Output the [X, Y] coordinate of the center of the cell containing the given text.  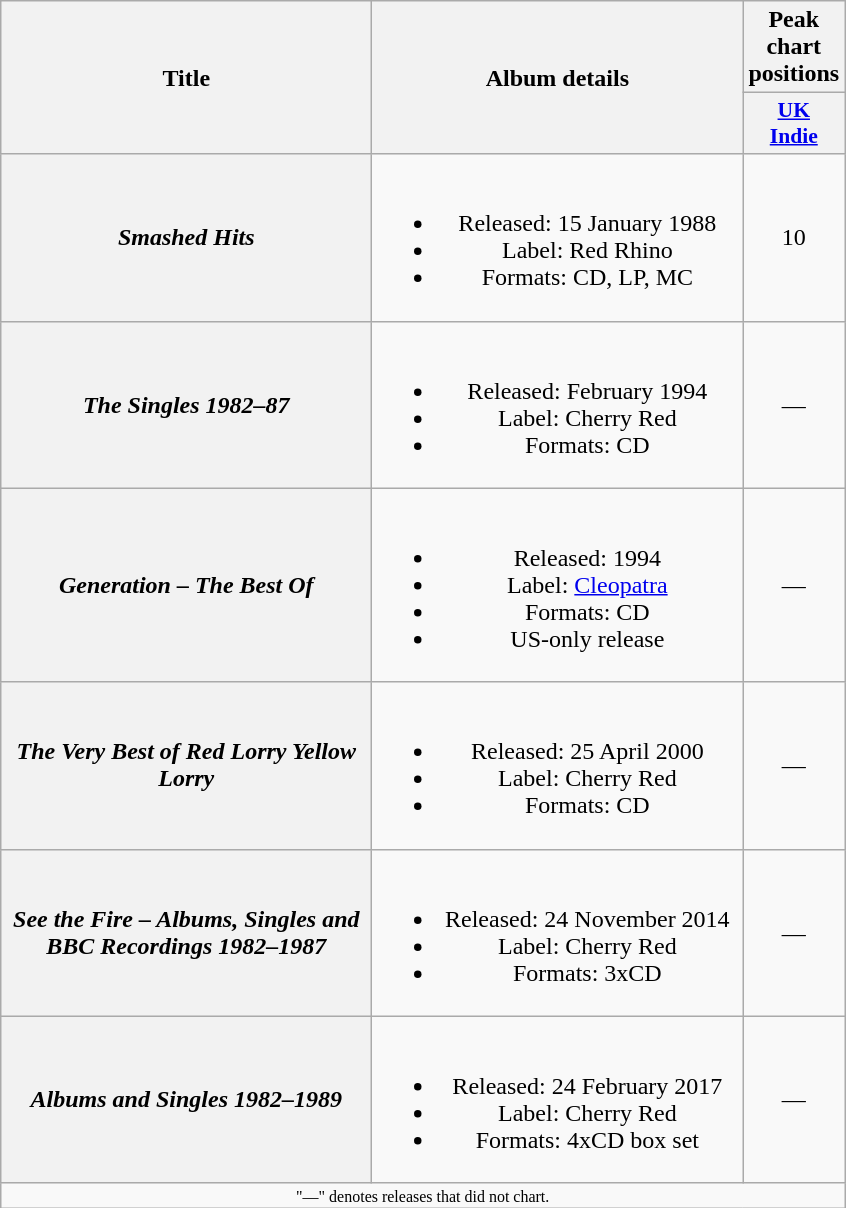
Released: 24 November 2014Label: Cherry RedFormats: 3xCD [558, 932]
10 [794, 238]
The Very Best of Red Lorry Yellow Lorry [186, 766]
Released: 25 April 2000Label: Cherry RedFormats: CD [558, 766]
Album details [558, 78]
Released: 1994Label: CleopatraFormats: CDUS-only release [558, 585]
See the Fire – Albums, Singles and BBC Recordings 1982–1987 [186, 932]
Smashed Hits [186, 238]
Title [186, 78]
UKIndie [794, 124]
"—" denotes releases that did not chart. [423, 1195]
Generation – The Best Of [186, 585]
Released: 24 February 2017Label: Cherry RedFormats: 4xCD box set [558, 1100]
Released: February 1994Label: Cherry RedFormats: CD [558, 404]
Peak chart positions [794, 47]
The Singles 1982–87 [186, 404]
Albums and Singles 1982–1989 [186, 1100]
Released: 15 January 1988Label: Red RhinoFormats: CD, LP, MC [558, 238]
